Output the [x, y] coordinate of the center of the cell containing the given text.  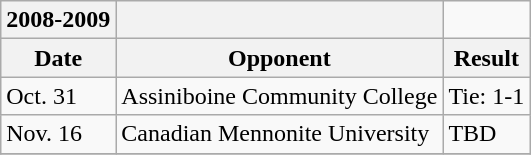
Assiniboine Community College [280, 96]
TBD [486, 134]
Canadian Mennonite University [280, 134]
Nov. 16 [58, 134]
Date [58, 58]
Oct. 31 [58, 96]
Opponent [280, 58]
Result [486, 58]
Tie: 1-1 [486, 96]
2008-2009 [58, 20]
